Extract the (x, y) coordinate from the center of the cell holding the provided text.  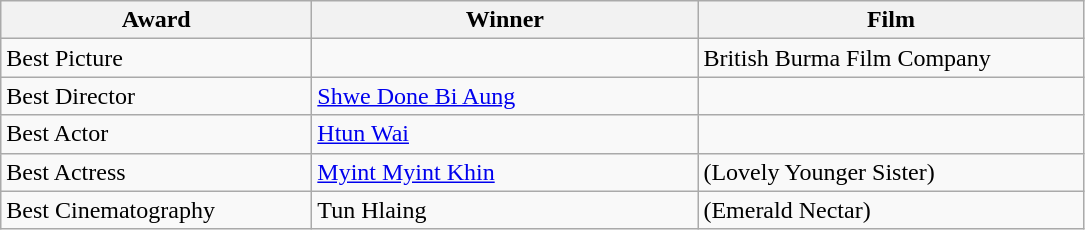
Film (891, 20)
Htun Wai (505, 134)
(Lovely Younger Sister) (891, 172)
(Emerald Nectar) (891, 210)
Best Actor (156, 134)
Best Director (156, 96)
Tun Hlaing (505, 210)
Award (156, 20)
Winner (505, 20)
Best Actress (156, 172)
Best Picture (156, 58)
British Burma Film Company (891, 58)
Shwe Done Bi Aung (505, 96)
Myint Myint Khin (505, 172)
Best Cinematography (156, 210)
